Locate the cell with the specified text and output its [x, y] center coordinate. 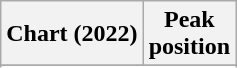
Chart (2022) [72, 34]
Peakposition [189, 34]
